Capture the cell that displays the provided text and extract its (x, y) central coordinate. 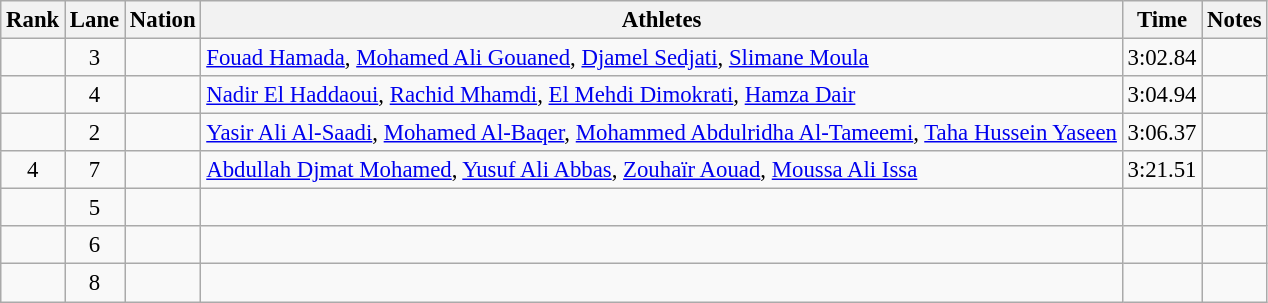
3:02.84 (1162, 58)
Notes (1234, 20)
Athletes (662, 20)
Rank (33, 20)
Nadir El Haddaoui, Rachid Mhamdi, El Mehdi Dimokrati, Hamza Dair (662, 95)
2 (95, 133)
3:21.51 (1162, 170)
Yasir Ali Al-Saadi, Mohamed Al-Baqer, Mohammed Abdulridha Al-Tameemi, Taha Hussein Yaseen (662, 133)
6 (95, 245)
Nation (163, 20)
3:04.94 (1162, 95)
3:06.37 (1162, 133)
Time (1162, 20)
3 (95, 58)
7 (95, 170)
Abdullah Djmat Mohamed, Yusuf Ali Abbas, Zouhaïr Aouad, Moussa Ali Issa (662, 170)
8 (95, 283)
Lane (95, 20)
Fouad Hamada, Mohamed Ali Gouaned, Djamel Sedjati, Slimane Moula (662, 58)
5 (95, 208)
